Scan for the cell matching the given text and deliver its (X, Y) coordinate at center. 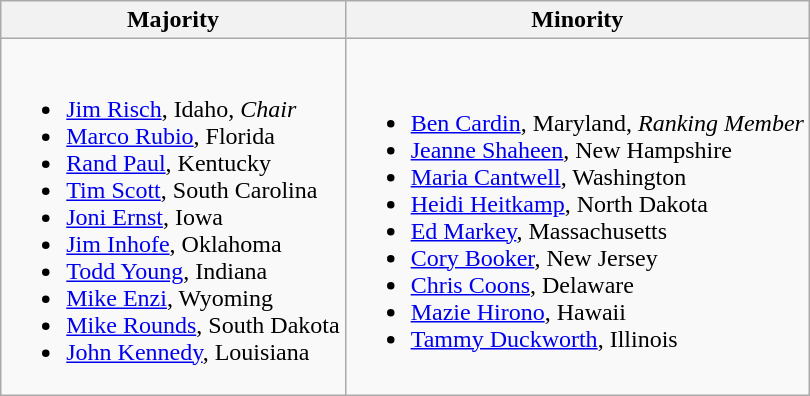
Majority (173, 20)
Minority (577, 20)
